Extract the (x, y) coordinate from the center of the cell holding the provided text.  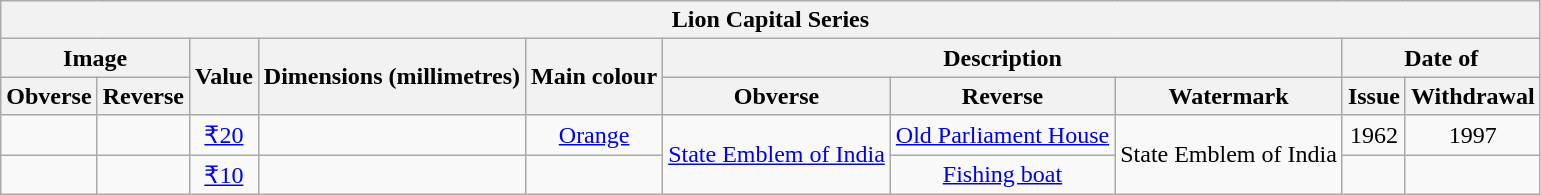
Withdrawal (1472, 96)
Dimensions (millimetres) (392, 77)
Date of (1441, 58)
Main colour (594, 77)
1962 (1374, 135)
₹20 (224, 135)
1997 (1472, 135)
Watermark (1229, 96)
Image (96, 58)
Old Parliament House (1002, 135)
Value (224, 77)
Description (1003, 58)
₹10 (224, 174)
Lion Capital Series (770, 20)
Orange (594, 135)
Issue (1374, 96)
Fishing boat (1002, 174)
